Locate the cell with the specified text and output its [X, Y] center coordinate. 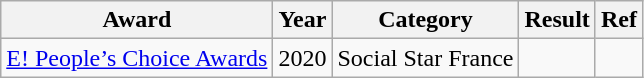
E! People’s Choice Awards [137, 58]
2020 [302, 58]
Result [557, 20]
Award [137, 20]
Social Star France [426, 58]
Ref [618, 20]
Year [302, 20]
Category [426, 20]
